From the cell containing the given text, extract its center point as (x, y) coordinate. 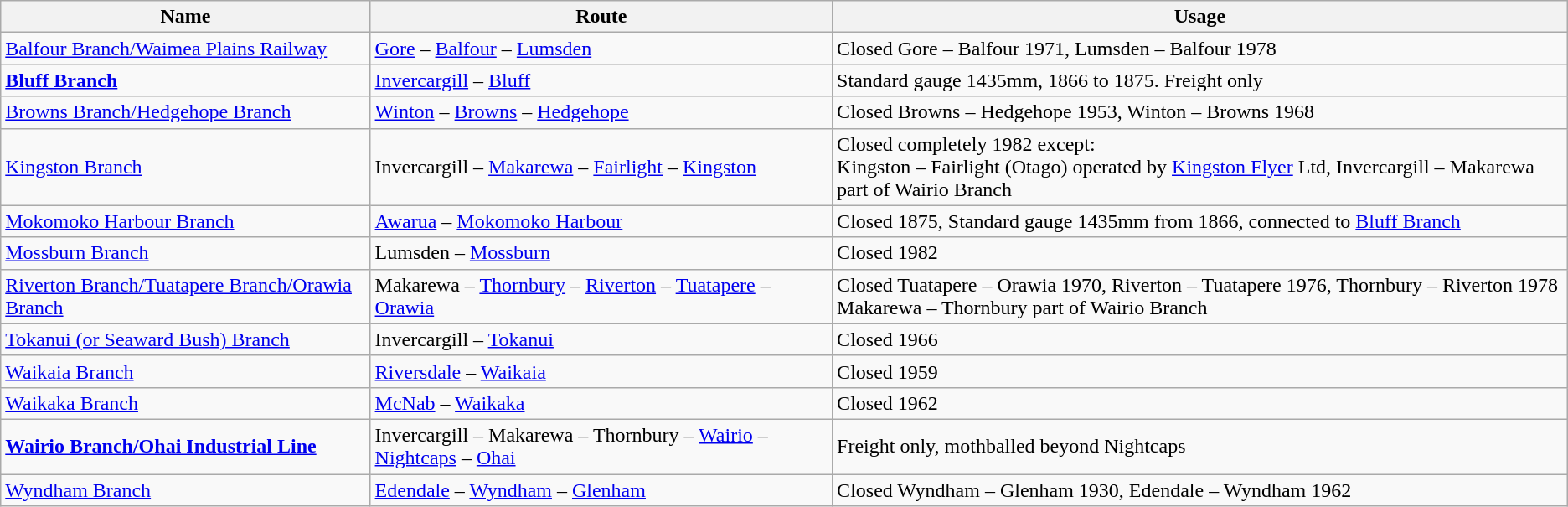
Closed 1959 (1200, 371)
Winton – Browns – Hedgehope (601, 112)
Awarua – Mokomoko Harbour (601, 221)
Freight only, mothballed beyond Nightcaps (1200, 446)
Closed 1875, Standard gauge 1435mm from 1866, connected to Bluff Branch (1200, 221)
Closed 1966 (1200, 339)
Makarewa – Thornbury – Riverton – Tuatapere – Orawia (601, 297)
Browns Branch/Hedgehope Branch (186, 112)
Invercargill – Tokanui (601, 339)
Tokanui (or Seaward Bush) Branch (186, 339)
Closed 1962 (1200, 403)
Invercargill – Makarewa – Thornbury – Wairio – Nightcaps – Ohai (601, 446)
Wyndham Branch (186, 490)
Invercargill – Makarewa – Fairlight – Kingston (601, 167)
Lumsden – Mossburn (601, 253)
Invercargill – Bluff (601, 80)
Closed Wyndham – Glenham 1930, Edendale – Wyndham 1962 (1200, 490)
Name (186, 17)
Edendale – Wyndham – Glenham (601, 490)
Balfour Branch/Waimea Plains Railway (186, 49)
Riversdale – Waikaia (601, 371)
McNab – Waikaka (601, 403)
Closed 1982 (1200, 253)
Mokomoko Harbour Branch (186, 221)
Riverton Branch/Tuatapere Branch/Orawia Branch (186, 297)
Waikaka Branch (186, 403)
Bluff Branch (186, 80)
Standard gauge 1435mm, 1866 to 1875. Freight only (1200, 80)
Gore – Balfour – Lumsden (601, 49)
Closed Browns – Hedgehope 1953, Winton – Browns 1968 (1200, 112)
Closed Tuatapere – Orawia 1970, Riverton – Tuatapere 1976, Thornbury – Riverton 1978 Makarewa – Thornbury part of Wairio Branch (1200, 297)
Wairio Branch/Ohai Industrial Line (186, 446)
Closed Gore – Balfour 1971, Lumsden – Balfour 1978 (1200, 49)
Mossburn Branch (186, 253)
Route (601, 17)
Usage (1200, 17)
Kingston Branch (186, 167)
Closed completely 1982 except: Kingston – Fairlight (Otago) operated by Kingston Flyer Ltd, Invercargill – Makarewa part of Wairio Branch (1200, 167)
Waikaia Branch (186, 371)
